Extract the [x, y] coordinate from the center of the cell holding the provided text.  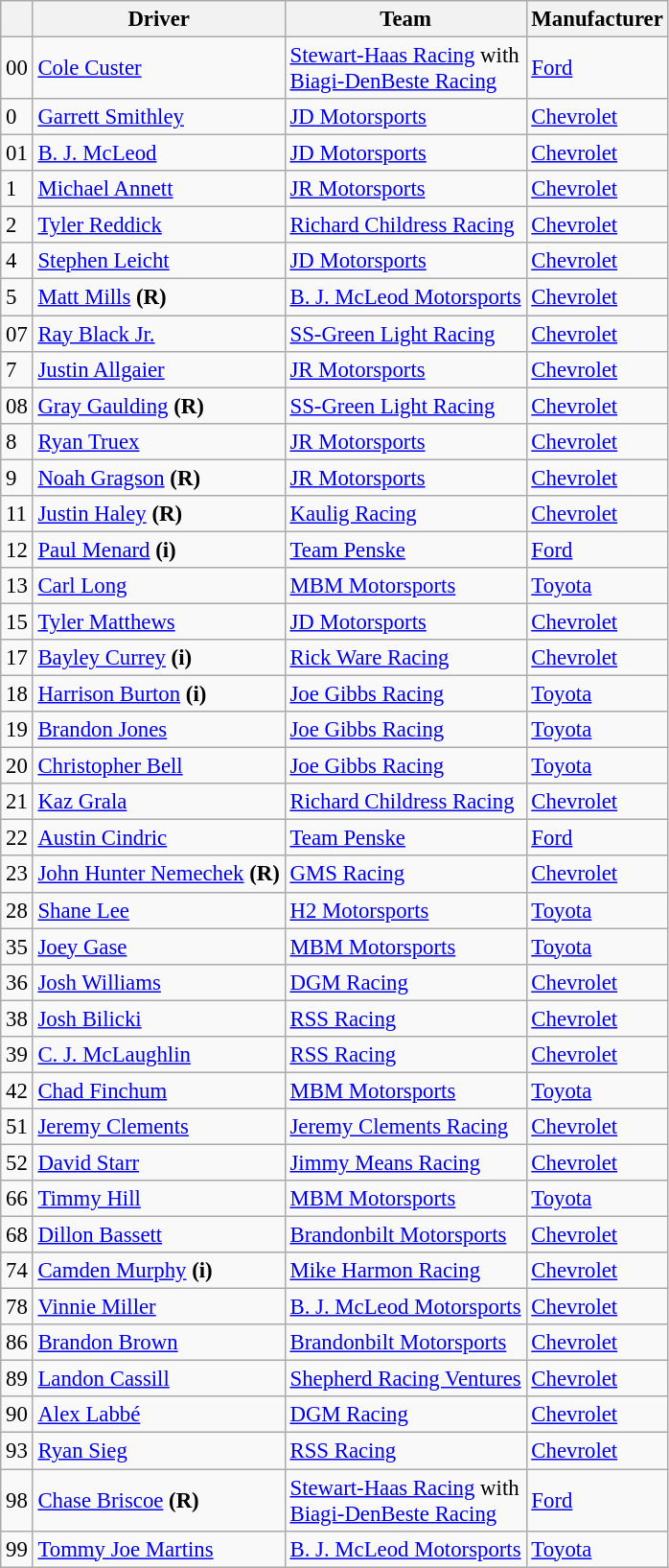
51 [17, 1127]
18 [17, 694]
1 [17, 189]
Cole Custer [159, 69]
Vinnie Miller [159, 1307]
Austin Cindric [159, 838]
19 [17, 730]
Ryan Sieg [159, 1451]
89 [17, 1379]
Tyler Matthews [159, 621]
90 [17, 1415]
39 [17, 1055]
Dillon Bassett [159, 1235]
35 [17, 947]
52 [17, 1162]
11 [17, 514]
Jeremy Clements [159, 1127]
GMS Racing [405, 875]
Garrett Smithley [159, 117]
98 [17, 1500]
Shane Lee [159, 910]
Brandon Brown [159, 1343]
23 [17, 875]
Joey Gase [159, 947]
David Starr [159, 1162]
17 [17, 658]
Kaulig Racing [405, 514]
86 [17, 1343]
Mike Harmon Racing [405, 1271]
Team [405, 19]
36 [17, 982]
Matt Mills (R) [159, 297]
John Hunter Nemechek (R) [159, 875]
0 [17, 117]
Rick Ware Racing [405, 658]
2 [17, 225]
H2 Motorsports [405, 910]
93 [17, 1451]
Chase Briscoe (R) [159, 1500]
01 [17, 153]
20 [17, 766]
Paul Menard (i) [159, 550]
78 [17, 1307]
08 [17, 406]
Shepherd Racing Ventures [405, 1379]
66 [17, 1199]
42 [17, 1090]
9 [17, 478]
Driver [159, 19]
12 [17, 550]
Christopher Bell [159, 766]
Brandon Jones [159, 730]
Ryan Truex [159, 441]
Noah Gragson (R) [159, 478]
07 [17, 334]
Ray Black Jr. [159, 334]
74 [17, 1271]
Landon Cassill [159, 1379]
Michael Annett [159, 189]
28 [17, 910]
Justin Haley (R) [159, 514]
68 [17, 1235]
7 [17, 369]
Chad Finchum [159, 1090]
Harrison Burton (i) [159, 694]
13 [17, 586]
Kaz Grala [159, 802]
8 [17, 441]
Jeremy Clements Racing [405, 1127]
Alex Labbé [159, 1415]
4 [17, 262]
Tyler Reddick [159, 225]
B. J. McLeod [159, 153]
99 [17, 1549]
21 [17, 802]
Tommy Joe Martins [159, 1549]
38 [17, 1018]
15 [17, 621]
Josh Bilicki [159, 1018]
Camden Murphy (i) [159, 1271]
00 [17, 69]
Jimmy Means Racing [405, 1162]
C. J. McLaughlin [159, 1055]
Gray Gaulding (R) [159, 406]
Manufacturer [597, 19]
Bayley Currey (i) [159, 658]
Timmy Hill [159, 1199]
5 [17, 297]
Justin Allgaier [159, 369]
Josh Williams [159, 982]
Stephen Leicht [159, 262]
22 [17, 838]
Carl Long [159, 586]
